Output the (x, y) coordinate of the center of the cell containing the given text.  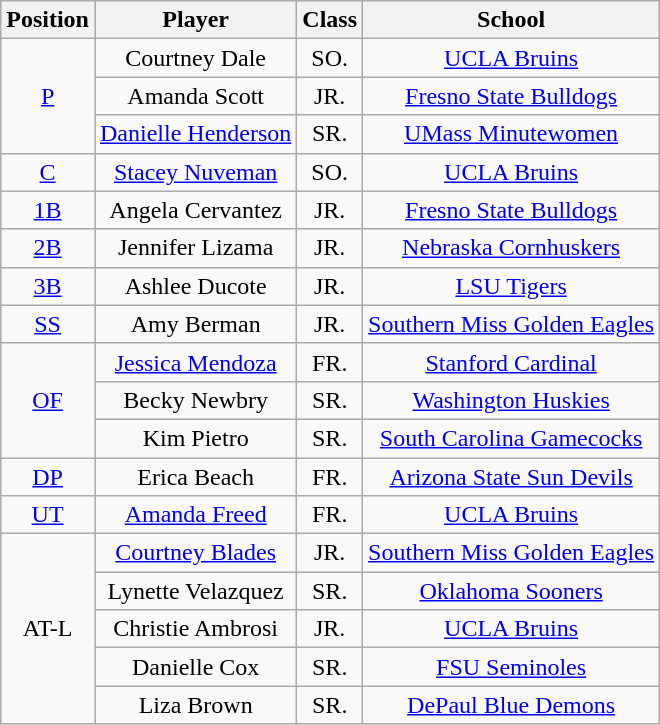
Erica Beach (195, 477)
DePaul Blue Demons (512, 705)
Player (195, 20)
Amy Berman (195, 324)
Oklahoma Sooners (512, 591)
C (48, 172)
Courtney Dale (195, 58)
2B (48, 248)
LSU Tigers (512, 286)
UMass Minutewomen (512, 134)
South Carolina Gamecocks (512, 438)
Nebraska Cornhuskers (512, 248)
Amanda Freed (195, 515)
Ashlee Ducote (195, 286)
Becky Newbry (195, 400)
AT-L (48, 629)
Stanford Cardinal (512, 362)
Courtney Blades (195, 553)
Christie Ambrosi (195, 629)
Lynette Velazquez (195, 591)
Jennifer Lizama (195, 248)
UT (48, 515)
Position (48, 20)
P (48, 96)
Danielle Henderson (195, 134)
1B (48, 210)
Washington Huskies (512, 400)
Class (330, 20)
Stacey Nuveman (195, 172)
FSU Seminoles (512, 667)
Kim Pietro (195, 438)
Danielle Cox (195, 667)
Jessica Mendoza (195, 362)
DP (48, 477)
OF (48, 400)
3B (48, 286)
Arizona State Sun Devils (512, 477)
Liza Brown (195, 705)
Angela Cervantez (195, 210)
Amanda Scott (195, 96)
SS (48, 324)
School (512, 20)
